Identify which cell holds the provided text, then report its [x, y] central coordinate. 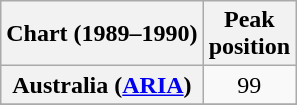
99 [249, 85]
Australia (ARIA) [102, 85]
Peakposition [249, 34]
Chart (1989–1990) [102, 34]
